Provide the [X, Y] coordinate of the cell's center where the given text is located.  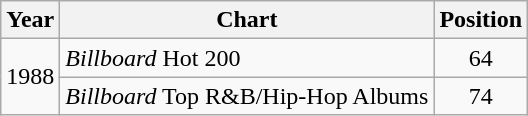
1988 [30, 77]
64 [481, 58]
Position [481, 20]
74 [481, 96]
Chart [247, 20]
Billboard Top R&B/Hip-Hop Albums [247, 96]
Billboard Hot 200 [247, 58]
Year [30, 20]
